For the text-containing cell, return its midpoint in (x, y) coordinate format. 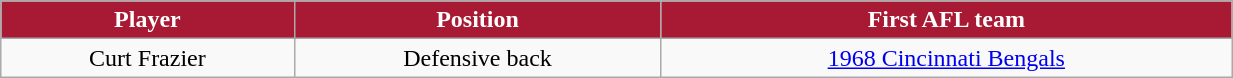
Defensive back (478, 58)
First AFL team (946, 20)
Position (478, 20)
Player (148, 20)
1968 Cincinnati Bengals (946, 58)
Curt Frazier (148, 58)
